Output the [x, y] coordinate of the center of the cell containing the given text.  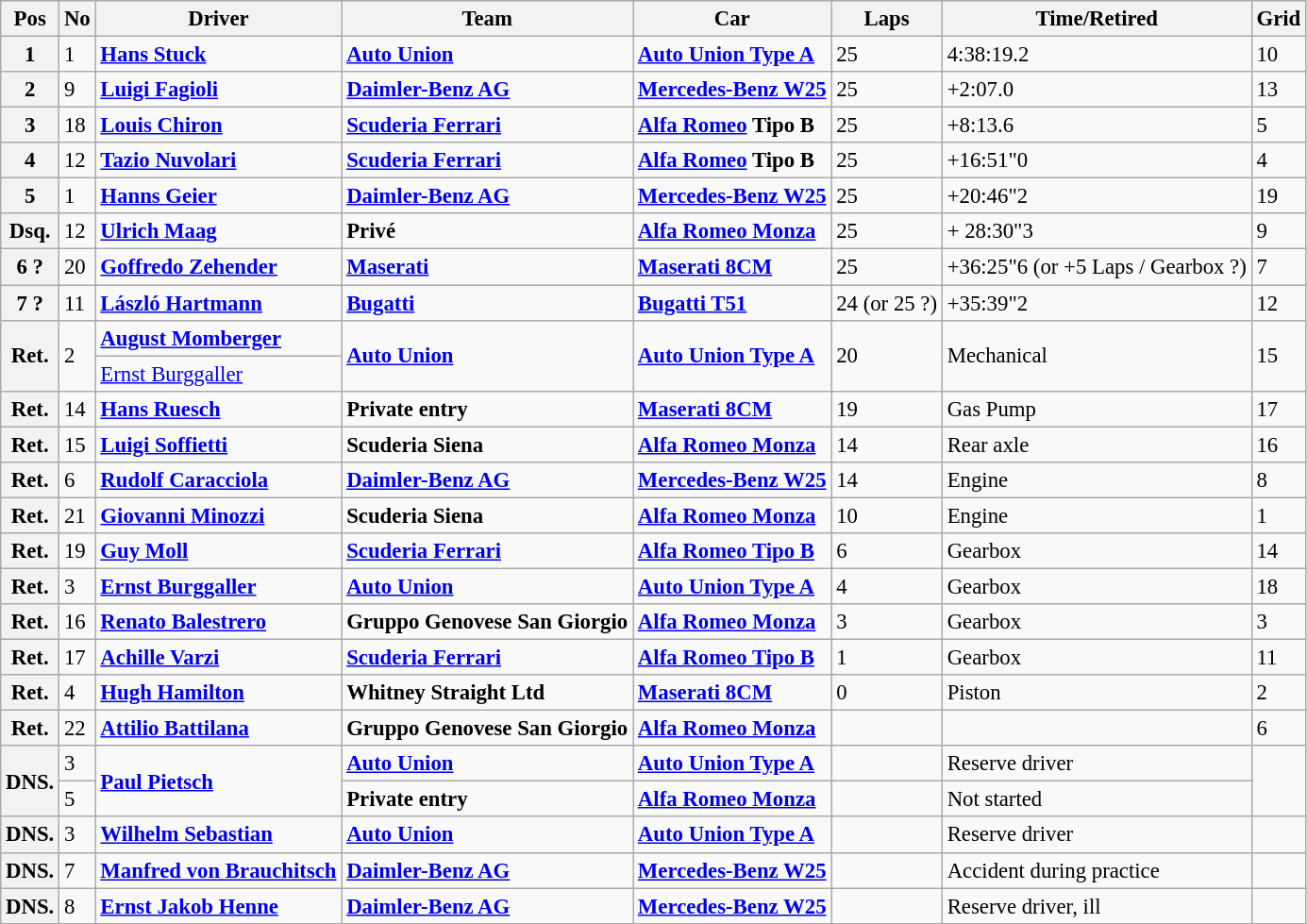
Maserati [487, 267]
+2:07.0 [1097, 90]
Bugatti [487, 303]
+20:46"2 [1097, 196]
Hans Ruesch [219, 409]
Achille Varzi [219, 658]
Rear axle [1097, 445]
Hanns Geier [219, 196]
Giovanni Minozzi [219, 515]
Time/Retired [1097, 19]
Wilhelm Sebastian [219, 835]
Car [732, 19]
Attilio Battilana [219, 729]
Driver [219, 19]
Guy Moll [219, 551]
Rudolf Caracciola [219, 480]
Hugh Hamilton [219, 693]
Whitney Straight Ltd [487, 693]
Grid [1278, 19]
Piston [1097, 693]
Renato Balestrero [219, 622]
4:38:19.2 [1097, 55]
Not started [1097, 799]
Accident during practice [1097, 870]
Louis Chiron [219, 126]
Laps [887, 19]
Gas Pump [1097, 409]
Ernst Jakob Henne [219, 906]
Goffredo Zehender [219, 267]
Dsq. [30, 231]
Manfred von Brauchitsch [219, 870]
Pos [30, 19]
László Hartmann [219, 303]
Luigi Fagioli [219, 90]
7 ? [30, 303]
+ 28:30"3 [1097, 231]
Reserve driver, ill [1097, 906]
22 [77, 729]
Team [487, 19]
24 (or 25 ?) [887, 303]
0 [887, 693]
Hans Stuck [219, 55]
6 ? [30, 267]
Privé [487, 231]
+36:25"6 (or +5 Laps / Gearbox ?) [1097, 267]
+35:39"2 [1097, 303]
Bugatti T51 [732, 303]
+16:51"0 [1097, 160]
Luigi Soffietti [219, 445]
+8:13.6 [1097, 126]
Ulrich Maag [219, 231]
Paul Pietsch [219, 781]
21 [77, 515]
Tazio Nuvolari [219, 160]
13 [1278, 90]
No [77, 19]
Mechanical [1097, 355]
August Momberger [219, 338]
